Determine the (x, y) coordinate at the center of the cell enclosing the given text.  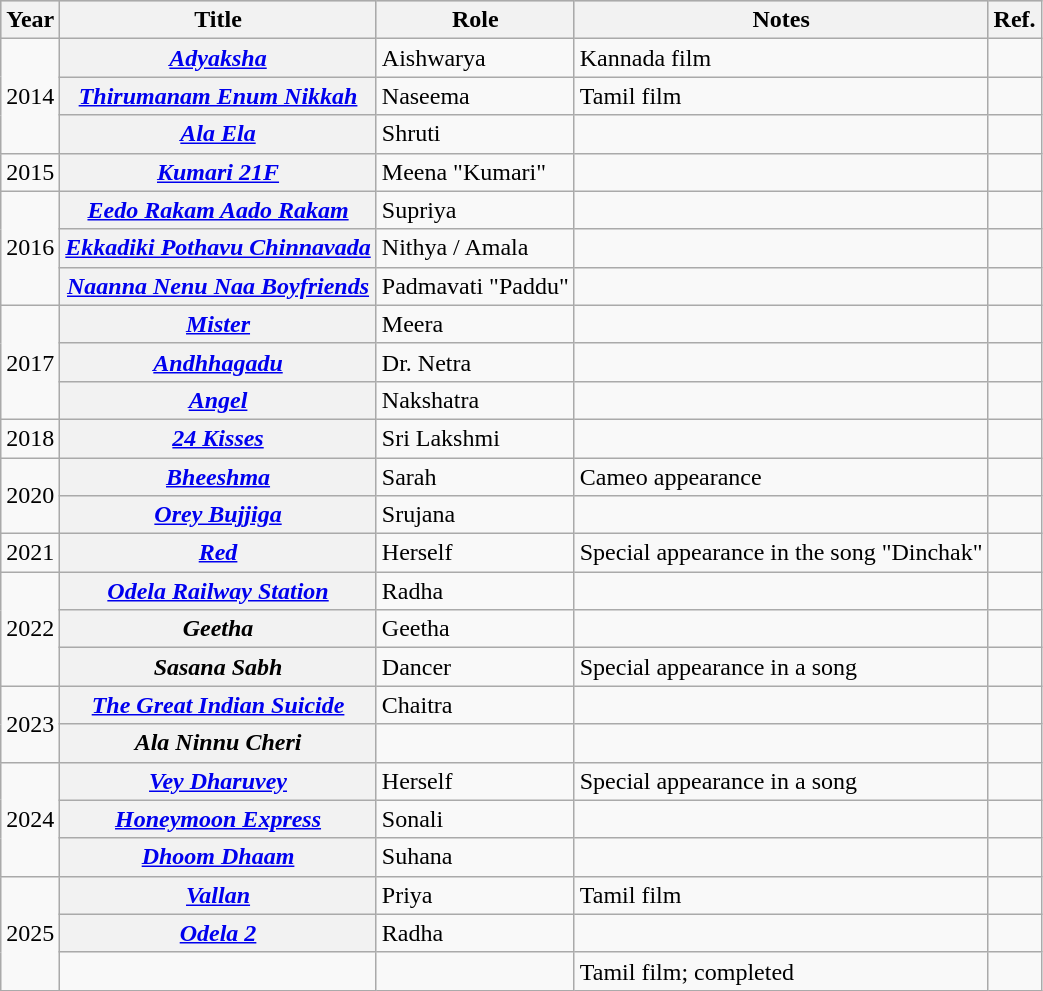
Naanna Nenu Naa Boyfriends (218, 286)
2024 (30, 819)
Honeymoon Express (218, 819)
2021 (30, 553)
Ref. (1014, 20)
Odela Railway Station (218, 591)
Padmavati "Paddu" (475, 286)
Kannada film (781, 58)
Thirumanam Enum Nikkah (218, 96)
The Great Indian Suicide (218, 705)
Ala Ninnu Cheri (218, 743)
Orey Bujjiga (218, 515)
Aishwarya (475, 58)
Notes (781, 20)
Special appearance in the song "Dinchak" (781, 553)
Vey Dharuvey (218, 781)
Supriya (475, 210)
2025 (30, 933)
Nithya / Amala (475, 248)
Bheeshma (218, 477)
Chaitra (475, 705)
Red (218, 553)
Odela 2 (218, 933)
Ala Ela (218, 134)
Meera (475, 324)
Cameo appearance (781, 477)
Title (218, 20)
Kumari 21F (218, 172)
2016 (30, 248)
Dancer (475, 667)
Year (30, 20)
Sri Lakshmi (475, 438)
Dhoom Dhaam (218, 857)
Naseema (475, 96)
Vallan (218, 895)
Meena "Kumari" (475, 172)
Tamil film; completed (781, 971)
Priya (475, 895)
2018 (30, 438)
Nakshatra (475, 400)
Sonali (475, 819)
Sasana Sabh (218, 667)
Suhana (475, 857)
2014 (30, 96)
2020 (30, 496)
Ekkadiki Pothavu Chinnavada (218, 248)
Dr. Netra (475, 362)
Adyaksha (218, 58)
Angel (218, 400)
2017 (30, 362)
2015 (30, 172)
Mister (218, 324)
Sarah (475, 477)
Andhhagadu (218, 362)
2023 (30, 724)
Srujana (475, 515)
2022 (30, 629)
24 Kisses (218, 438)
Shruti (475, 134)
Role (475, 20)
Eedo Rakam Aado Rakam (218, 210)
